For the text-containing cell, return its midpoint in (X, Y) coordinate format. 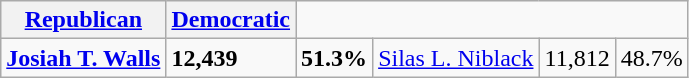
Republican (84, 20)
48.7% (652, 58)
Josiah T. Walls (84, 58)
12,439 (231, 58)
11,812 (577, 58)
51.3% (334, 58)
Silas L. Niblack (456, 58)
Democratic (231, 20)
